Pinpoint the cell where the given text exists, returning its (X, Y) midpoint coordinate. 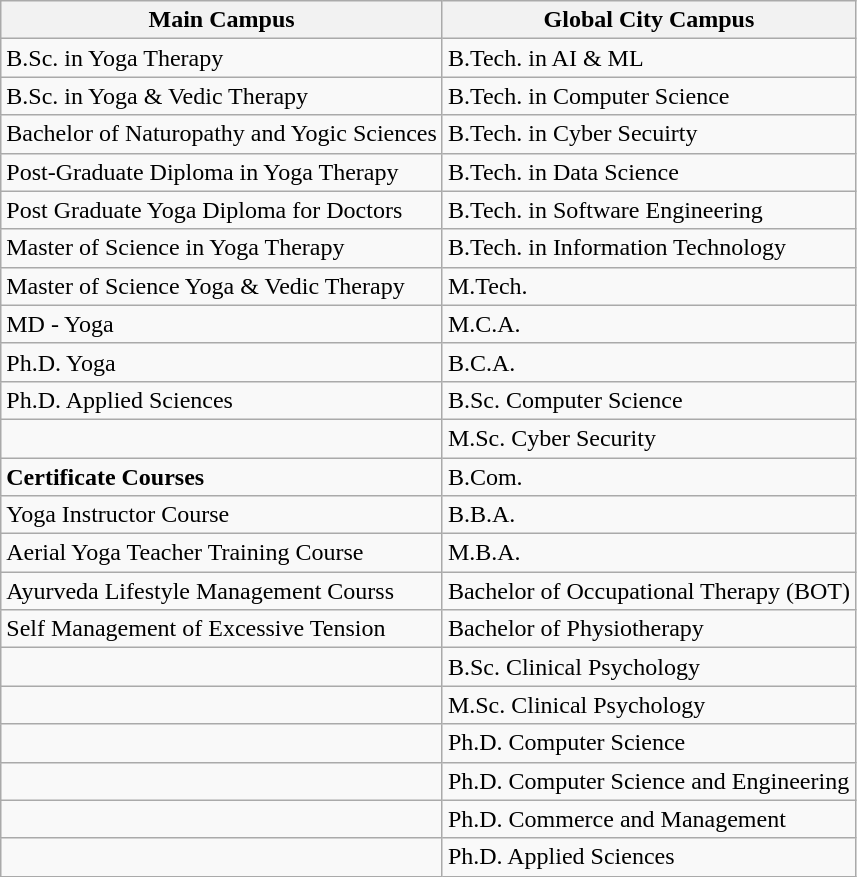
Master of Science Yoga & Vedic Therapy (222, 286)
B.Tech. in Information Technology (648, 248)
Master of Science in Yoga Therapy (222, 248)
Ph.D. Commerce and Management (648, 819)
M.Sc. Clinical Psychology (648, 705)
Bachelor of Physiotherapy (648, 629)
Self Management of Excessive Tension (222, 629)
Ph.D. Computer Science and Engineering (648, 781)
Global City Campus (648, 20)
B.Sc. Computer Science (648, 400)
MD - Yoga (222, 324)
Bachelor of Occupational Therapy (BOT) (648, 591)
M.B.A. (648, 553)
Post Graduate Yoga Diploma for Doctors (222, 210)
Ph.D. Computer Science (648, 743)
Certificate Courses (222, 477)
Main Campus (222, 20)
Aerial Yoga Teacher Training Course (222, 553)
B.Sc. in Yoga & Vedic Therapy (222, 96)
M.Tech. (648, 286)
B.Tech. in Data Science (648, 172)
M.Sc. Cyber Security (648, 438)
Bachelor of Naturopathy and Yogic Sciences (222, 134)
Yoga Instructor Course (222, 515)
B.Sc. in Yoga Therapy (222, 58)
B.B.A. (648, 515)
B.Tech. in Software Engineering (648, 210)
Ayurveda Lifestyle Management Courss (222, 591)
B.Tech. in Computer Science (648, 96)
Ph.D. Yoga (222, 362)
B.Sc. Clinical Psychology (648, 667)
B.Tech. in Cyber Secuirty (648, 134)
Post-Graduate Diploma in Yoga Therapy (222, 172)
M.C.A. (648, 324)
B.C.A. (648, 362)
B.Tech. in AI & ML (648, 58)
B.Com. (648, 477)
